Output the [x, y] coordinate of the center of the cell containing the given text.  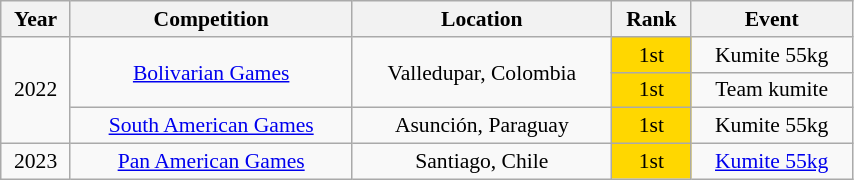
South American Games [210, 126]
Santiago, Chile [482, 162]
Event [772, 19]
Competition [210, 19]
Asunción, Paraguay [482, 126]
Team kumite [772, 90]
Valledupar, Colombia [482, 72]
Rank [652, 19]
2022 [36, 90]
Bolivarian Games [210, 72]
Location [482, 19]
Pan American Games [210, 162]
Year [36, 19]
2023 [36, 162]
